Search for the cell housing the specified text and yield its (x, y) center coordinate. 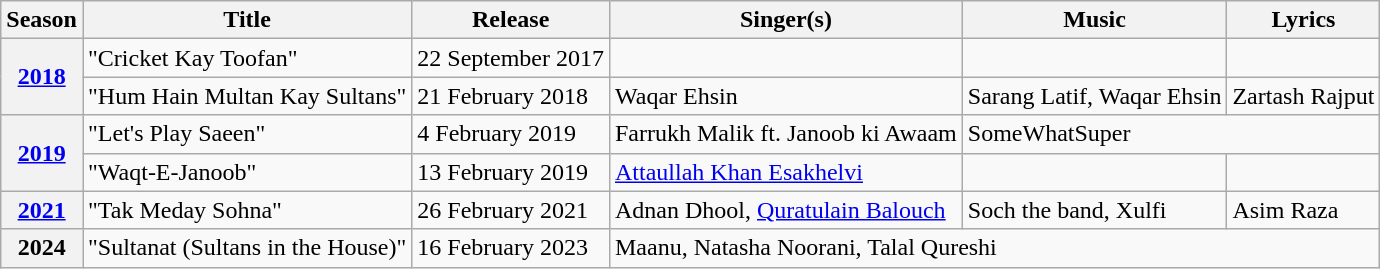
2024 (42, 248)
SomeWhatSuper (1171, 134)
"Tak Meday Sohna" (246, 210)
Maanu, Natasha Noorani, Talal Qureshi (994, 248)
Adnan Dhool, Quratulain Balouch (786, 210)
2021 (42, 210)
Asim Raza (1304, 210)
Soch the band, Xulfi (1094, 210)
4 February 2019 (511, 134)
Lyrics (1304, 20)
Release (511, 20)
26 February 2021 (511, 210)
Music (1094, 20)
"Waqt-E-Janoob" (246, 172)
Waqar Ehsin (786, 96)
"Cricket Kay Toofan" (246, 58)
"Hum Hain Multan Kay Sultans" (246, 96)
21 February 2018 (511, 96)
Sarang Latif, Waqar Ehsin (1094, 96)
2019 (42, 153)
Season (42, 20)
22 September 2017 (511, 58)
"Let's Play Saeen" (246, 134)
2018 (42, 77)
Title (246, 20)
Farrukh Malik ft. Janoob ki Awaam (786, 134)
Singer(s) (786, 20)
16 February 2023 (511, 248)
13 February 2019 (511, 172)
Zartash Rajput (1304, 96)
"Sultanat (Sultans in the House)" (246, 248)
Attaullah Khan Esakhelvi (786, 172)
